Extract the [X, Y] coordinate from the center of the cell holding the provided text.  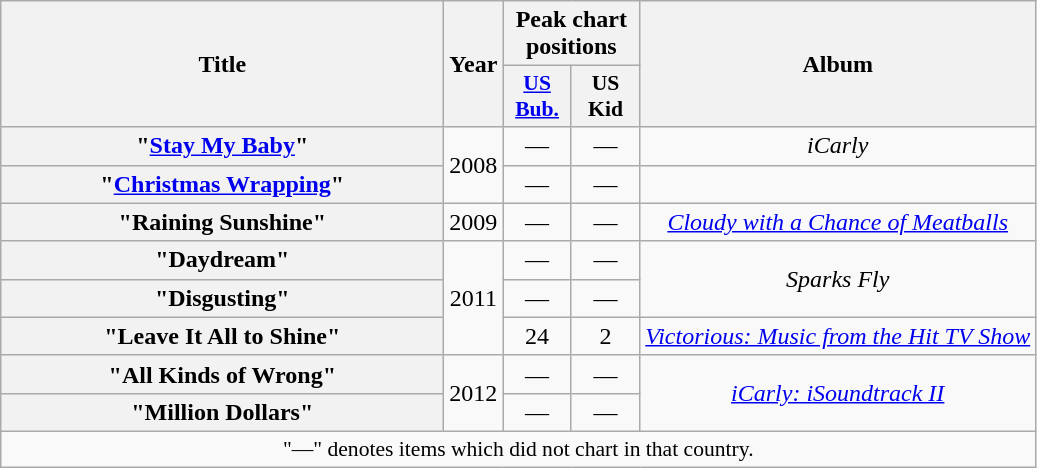
USKid [605, 96]
2011 [474, 298]
Sparks Fly [838, 279]
"—" denotes items which did not chart in that country. [518, 449]
2008 [474, 165]
"Christmas Wrapping" [222, 184]
Album [838, 64]
"All Kinds of Wrong" [222, 374]
"Daydream" [222, 260]
2012 [474, 393]
USBub. [537, 96]
"Raining Sunshine" [222, 222]
Year [474, 64]
"Leave It All to Shine" [222, 336]
Victorious: Music from the Hit TV Show [838, 336]
24 [537, 336]
Peak chart positions [572, 34]
"Million Dollars" [222, 412]
Cloudy with a Chance of Meatballs [838, 222]
2009 [474, 222]
"Stay My Baby" [222, 146]
iCarly: iSoundtrack II [838, 393]
2 [605, 336]
Title [222, 64]
"Disgusting" [222, 298]
iCarly [838, 146]
